Extract the [X, Y] coordinate from the center of the cell holding the provided text.  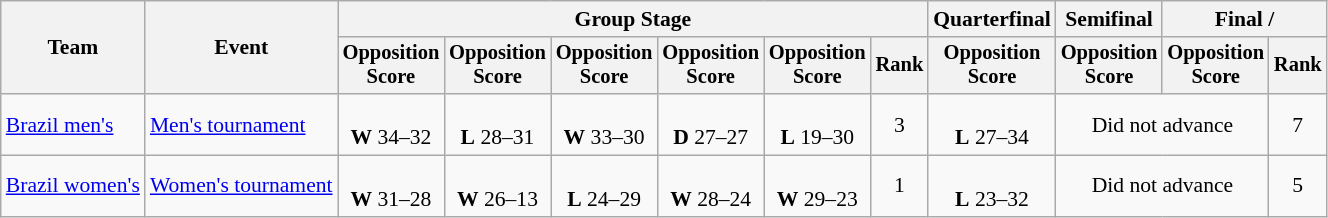
W 34–32 [392, 124]
W 29–23 [818, 186]
7 [1298, 124]
W 28–24 [710, 186]
Group Stage [634, 19]
1 [900, 186]
Brazil women's [73, 186]
W 31–28 [392, 186]
Men's tournament [242, 124]
5 [1298, 186]
Final / [1244, 19]
Brazil men's [73, 124]
W 26–13 [498, 186]
Team [73, 48]
W 33–30 [604, 124]
L 28–31 [498, 124]
Event [242, 48]
3 [900, 124]
L 23–32 [992, 186]
L 24–29 [604, 186]
Women's tournament [242, 186]
Semifinal [1110, 19]
D 27–27 [710, 124]
L 19–30 [818, 124]
Quarterfinal [992, 19]
L 27–34 [992, 124]
